Pinpoint the cell where the given text exists, returning its (x, y) midpoint coordinate. 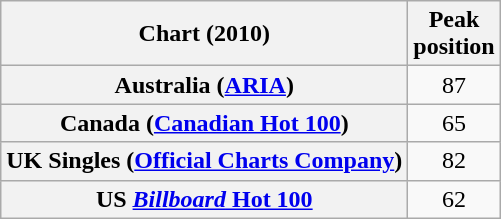
82 (454, 161)
UK Singles (Official Charts Company) (204, 161)
Australia (ARIA) (204, 85)
Chart (2010) (204, 34)
Peakposition (454, 34)
62 (454, 199)
87 (454, 85)
65 (454, 123)
US Billboard Hot 100 (204, 199)
Canada (Canadian Hot 100) (204, 123)
